Determine the [x, y] coordinate at the center of the cell enclosing the given text.  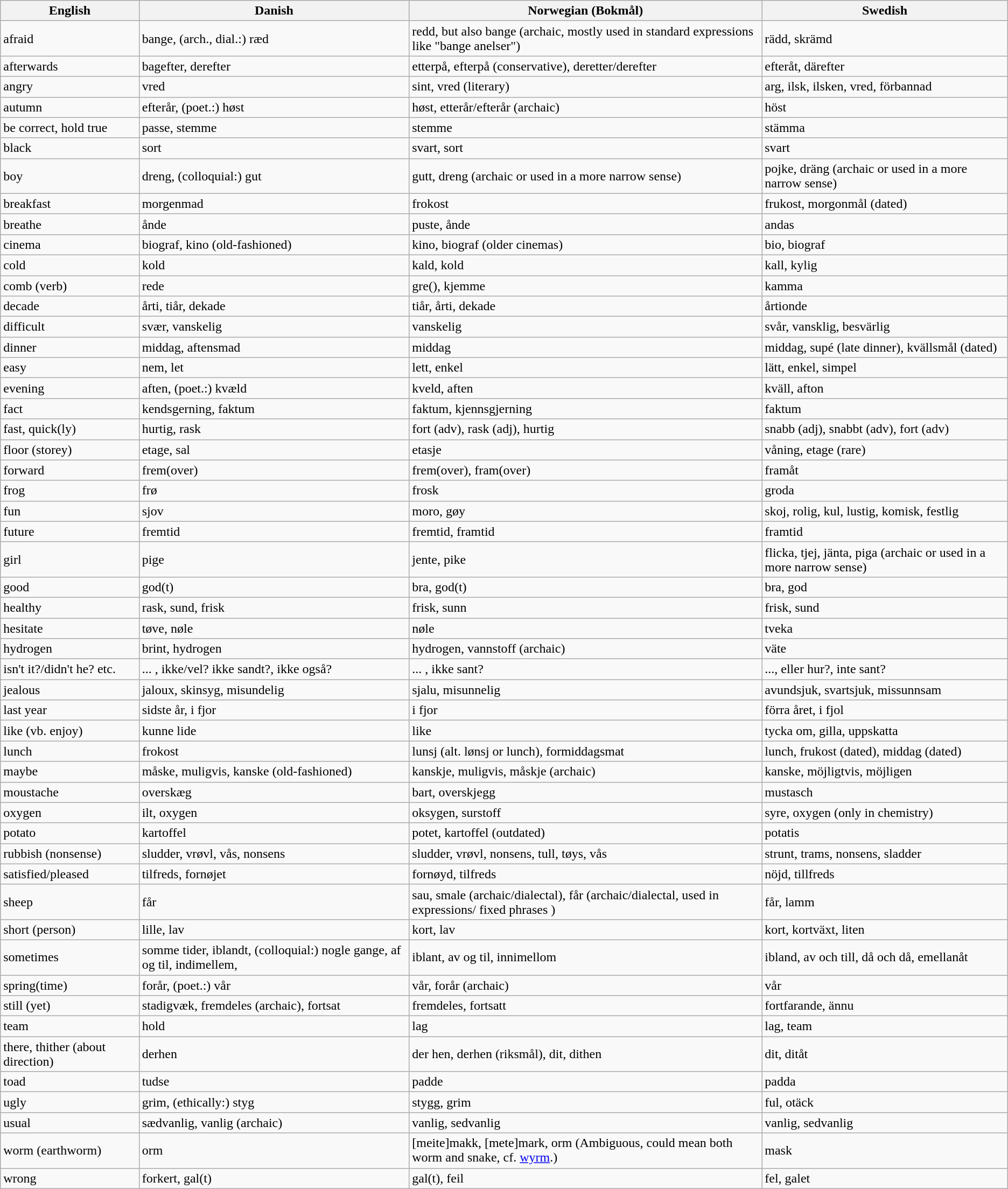
faktum [885, 409]
satisfied/pleased [70, 874]
fremtid, framtid [586, 531]
avundsjuk, svartsjuk, missunnsam [885, 690]
ånde [274, 224]
short (person) [70, 929]
nöjd, tillfreds [885, 874]
last year [70, 710]
etasje [586, 450]
grim, (ethically:) styg [274, 1102]
groda [885, 491]
bio, biograf [885, 244]
team [70, 1026]
snabb (adj), snabbt (adv), fort (adv) [885, 429]
aften, (poet.:) kvæld [274, 388]
vanskelig [586, 327]
toad [70, 1082]
jaloux, skinsyg, misundelig [274, 690]
sidste år, i fjor [274, 710]
maybe [70, 772]
ilt, oxygen [274, 813]
gutt, dreng (archaic or used in a more narrow sense) [586, 176]
der hen, derhen (riksmål), dit, dithen [586, 1054]
sometimes [70, 957]
svart, sort [586, 148]
stämma [885, 128]
tøve, nøle [274, 628]
biograf, kino (old-fashioned) [274, 244]
orm [274, 1150]
wrong [70, 1178]
oxygen [70, 813]
spring(time) [70, 985]
derhen [274, 1054]
sau, smale (archaic/dialectal), får (archaic/dialectal, used in expressions/ fixed phrases ) [586, 901]
fortfarande, ännu [885, 1006]
svart [885, 148]
fremtid [274, 531]
hesitate [70, 628]
framtid [885, 531]
breathe [70, 224]
... , ikke sant? [586, 669]
redd, but also bange (archaic, mostly used in standard expressions like "bange anelser") [586, 39]
moro, gøy [586, 511]
kunne lide [274, 731]
får [274, 901]
etage, sal [274, 450]
strunt, trams, nonsens, sladder [885, 854]
efteråt, därefter [885, 66]
iblant, av og til, innimellom [586, 957]
kväll, afton [885, 388]
bart, overskjegg [586, 792]
frø [274, 491]
overskæg [274, 792]
somme tider, iblandt, (colloquial:) nogle gange, af og til, indimellem, [274, 957]
lunch [70, 751]
Norwegian (Bokmål) [586, 11]
kald, kold [586, 265]
middag [586, 347]
floor (storey) [70, 450]
difficult [70, 327]
kort, kortväxt, liten [885, 929]
bange, (arch., dial.:) ræd [274, 39]
fremdeles, fortsatt [586, 1006]
hurtig, rask [274, 429]
høst, etterår/efterår (archaic) [586, 107]
tveka [885, 628]
mustasch [885, 792]
there, thither (about direction) [70, 1054]
gal(t), feil [586, 1178]
still (yet) [70, 1006]
sort [274, 148]
oksygen, surstoff [586, 813]
sludder, vrøvl, nonsens, tull, tøys, vås [586, 854]
kanske, möjligtvis, möjligen [885, 772]
puste, ånde [586, 224]
boy [70, 176]
tudse [274, 1082]
middag, aftensmad [274, 347]
autumn [70, 107]
Danish [274, 11]
morgenmad [274, 204]
[meite]makk, [mete]mark, orm (Ambiguous, could mean both worm and snake, cf. wyrm.) [586, 1150]
black [70, 148]
angry [70, 87]
moustache [70, 792]
nøle [586, 628]
stygg, grim [586, 1102]
like (vb. enjoy) [70, 731]
worm (earthworm) [70, 1150]
frukost, morgonmål (dated) [885, 204]
sædvanlig, vanlig (archaic) [274, 1123]
easy [70, 368]
English [70, 11]
tycka om, gilla, uppskatta [885, 731]
passe, stemme [274, 128]
svær, vanskelig [274, 327]
kold [274, 265]
good [70, 587]
får, lamm [885, 901]
fort (adv), rask (adj), hurtig [586, 429]
vår [885, 985]
afraid [70, 39]
årti, tiår, dekade [274, 306]
like [586, 731]
syre, oxygen (only in chemistry) [885, 813]
girl [70, 559]
rede [274, 286]
hold [274, 1026]
pige [274, 559]
forkert, gal(t) [274, 1178]
lag, team [885, 1026]
kendsgerning, faktum [274, 409]
healthy [70, 607]
sludder, vrøvl, vås, nonsens [274, 854]
cold [70, 265]
sheep [70, 901]
jealous [70, 690]
vår, forår (archaic) [586, 985]
dit, ditåt [885, 1054]
hydrogen, vannstoff (archaic) [586, 649]
jente, pike [586, 559]
efterår, (poet.:) høst [274, 107]
bra, god(t) [586, 587]
sjov [274, 511]
future [70, 531]
frisk, sunn [586, 607]
... , ikke/vel? ikke sandt?, ikke også? [274, 669]
sjalu, misunnelig [586, 690]
fast, quick(ly) [70, 429]
forward [70, 470]
forår, (poet.:) vår [274, 985]
kino, biograf (older cinemas) [586, 244]
årtionde [885, 306]
cinema [70, 244]
padda [885, 1082]
kamma [885, 286]
väte [885, 649]
kort, lav [586, 929]
lille, lav [274, 929]
rädd, skrämd [885, 39]
etterpå, efterpå (conservative), deretter/derefter [586, 66]
bra, god [885, 587]
lett, enkel [586, 368]
stadigvæk, fremdeles (archaic), fortsat [274, 1006]
brint, hydrogen [274, 649]
comb (verb) [70, 286]
tiår, årti, dekade [586, 306]
mask [885, 1150]
frem(over) [274, 470]
isn't it?/didn't he? etc. [70, 669]
kveld, aften [586, 388]
faktum, kjennsgjerning [586, 409]
rubbish (nonsense) [70, 854]
tilfreds, fornøjet [274, 874]
i fjor [586, 710]
decade [70, 306]
ugly [70, 1102]
nem, let [274, 368]
pojke, dräng (archaic or used in a more narrow sense) [885, 176]
lunsj (alt. lønsj or lunch), formiddagsmat [586, 751]
arg, ilsk, ilsken, vred, förbannad [885, 87]
frog [70, 491]
middag, supé (late dinner), kvällsmål (dated) [885, 347]
fact [70, 409]
svår, vansklig, besvärlig [885, 327]
frem(over), fram(over) [586, 470]
stemme [586, 128]
framåt [885, 470]
potatis [885, 833]
förra året, i fjol [885, 710]
fel, galet [885, 1178]
god(t) [274, 587]
be correct, hold true [70, 128]
frisk, sund [885, 607]
usual [70, 1123]
kall, kylig [885, 265]
våning, etage (rare) [885, 450]
padde [586, 1082]
Swedish [885, 11]
andas [885, 224]
evening [70, 388]
lag [586, 1026]
rask, sund, frisk [274, 607]
afterwards [70, 66]
höst [885, 107]
fun [70, 511]
lunch, frukost (dated), middag (dated) [885, 751]
fornøyd, tilfreds [586, 874]
sint, vred (literary) [586, 87]
dinner [70, 347]
hydrogen [70, 649]
dreng, (colloquial:) gut [274, 176]
flicka, tjej, jänta, piga (archaic or used in a more narrow sense) [885, 559]
vred [274, 87]
ibland, av och till, då och då, emellanåt [885, 957]
potato [70, 833]
..., eller hur?, inte sant? [885, 669]
potet, kartoffel (outdated) [586, 833]
måske, muligvis, kanske (old-fashioned) [274, 772]
bagefter, derefter [274, 66]
gre(), kjemme [586, 286]
breakfast [70, 204]
skoj, rolig, kul, lustig, komisk, festlig [885, 511]
lätt, enkel, simpel [885, 368]
kanskje, muligvis, måskje (archaic) [586, 772]
ful, otäck [885, 1102]
frosk [586, 491]
kartoffel [274, 833]
